Scan for the cell matching the given text and deliver its (X, Y) coordinate at center. 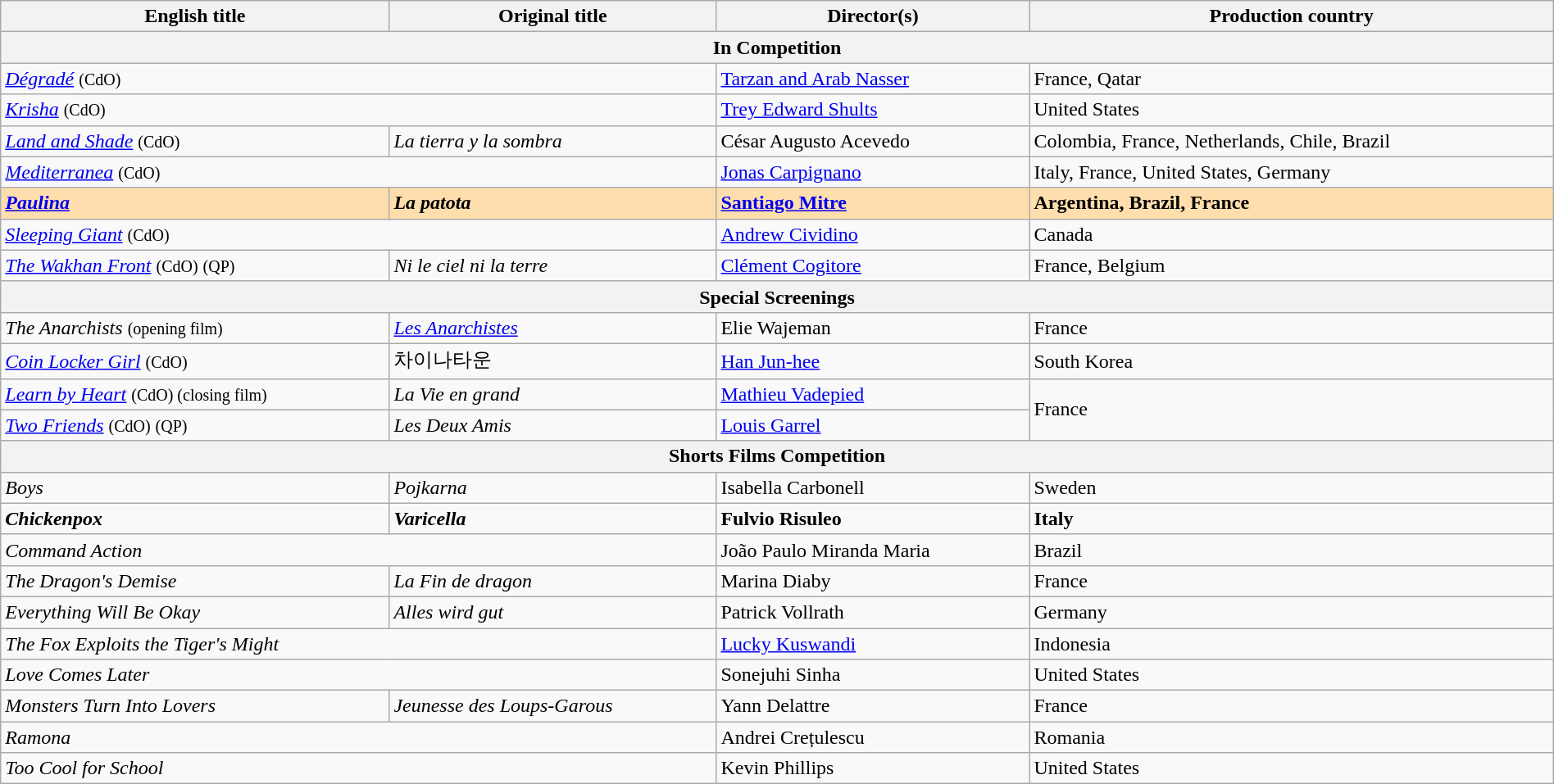
Ramona (359, 737)
Original title (552, 16)
Fulvio Risuleo (873, 519)
The Fox Exploits the Tiger's Might (359, 643)
Andrew Cividino (873, 234)
Elie Wajeman (873, 328)
Sleeping Giant (CdO) (359, 234)
Too Cool for School (359, 768)
Everything Will Be Okay (195, 612)
Production country (1292, 16)
Germany (1292, 612)
Clément Cogitore (873, 265)
Paulina (195, 203)
Two Friends (CdO) (QP) (195, 425)
Tarzan and Arab Nasser (873, 79)
Dégradé (CdO) (359, 79)
Special Screenings (777, 297)
César Augusto Acevedo (873, 141)
Colombia, France, Netherlands, Chile, Brazil (1292, 141)
Shorts Films Competition (777, 456)
Brazil (1292, 550)
Chickenpox (195, 519)
Krisha (CdO) (359, 110)
Learn by Heart (CdO) (closing film) (195, 394)
Kevin Phillips (873, 768)
Les Anarchistes (552, 328)
Boys (195, 487)
차이나타운 (552, 360)
Louis Garrel (873, 425)
Jeunesse des Loups-Garous (552, 706)
France, Qatar (1292, 79)
Mediterranea (CdO) (359, 172)
Lucky Kuswandi (873, 643)
France, Belgium (1292, 265)
Han Jun-hee (873, 360)
Director(s) (873, 16)
Jonas Carpignano (873, 172)
Italy, France, United States, Germany (1292, 172)
Trey Edward Shults (873, 110)
Command Action (359, 550)
Sonejuhi Sinha (873, 675)
The Anarchists (opening film) (195, 328)
João Paulo Miranda Maria (873, 550)
La Vie en grand (552, 394)
The Wakhan Front (CdO) (QP) (195, 265)
Mathieu Vadepied (873, 394)
South Korea (1292, 360)
Santiago Mitre (873, 203)
Andrei Crețulescu (873, 737)
Sweden (1292, 487)
Varicella (552, 519)
Argentina, Brazil, France (1292, 203)
La patota (552, 203)
La Fin de dragon (552, 581)
La tierra y la sombra (552, 141)
Monsters Turn Into Lovers (195, 706)
Ni le ciel ni la terre (552, 265)
Indonesia (1292, 643)
Yann Delattre (873, 706)
Canada (1292, 234)
English title (195, 16)
Italy (1292, 519)
Isabella Carbonell (873, 487)
Les Deux Amis (552, 425)
Coin Locker Girl (CdO) (195, 360)
Alles wird gut (552, 612)
Pojkarna (552, 487)
Love Comes Later (359, 675)
The Dragon's Demise (195, 581)
Marina Diaby (873, 581)
Land and Shade (CdO) (195, 141)
Patrick Vollrath (873, 612)
Romania (1292, 737)
In Competition (777, 48)
